Find where the given text appears and provide that cell's center as (x, y) coordinate. 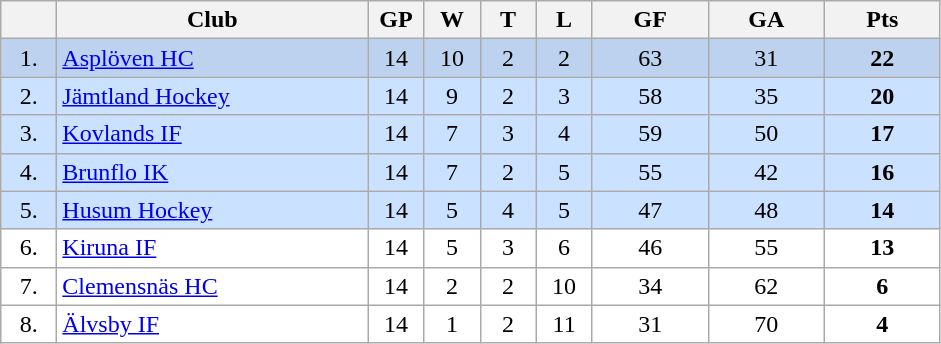
46 (650, 248)
59 (650, 134)
2. (29, 96)
35 (766, 96)
Husum Hockey (212, 210)
Jämtland Hockey (212, 96)
GA (766, 20)
8. (29, 324)
62 (766, 286)
Clemensnäs HC (212, 286)
L (564, 20)
W (452, 20)
1 (452, 324)
GF (650, 20)
9 (452, 96)
Brunflo IK (212, 172)
17 (882, 134)
13 (882, 248)
50 (766, 134)
3. (29, 134)
20 (882, 96)
16 (882, 172)
Club (212, 20)
58 (650, 96)
Kiruna IF (212, 248)
Älvsby IF (212, 324)
1. (29, 58)
47 (650, 210)
11 (564, 324)
70 (766, 324)
4. (29, 172)
63 (650, 58)
22 (882, 58)
Asplöven HC (212, 58)
48 (766, 210)
34 (650, 286)
6. (29, 248)
T (508, 20)
GP (396, 20)
5. (29, 210)
42 (766, 172)
Kovlands IF (212, 134)
Pts (882, 20)
7. (29, 286)
